Pinpoint the cell where the given text exists, returning its (X, Y) midpoint coordinate. 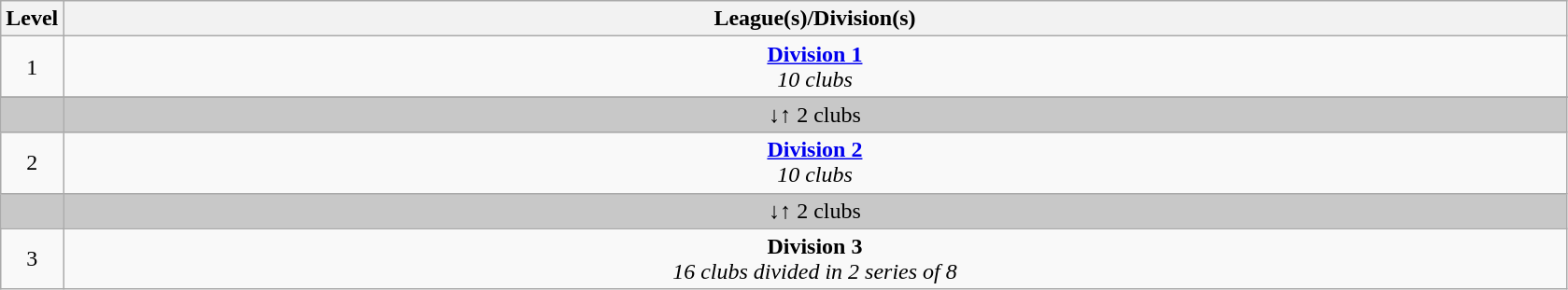
Division 316 clubs divided in 2 series of 8 (814, 259)
Level (32, 19)
Division 210 clubs (814, 162)
1 (32, 67)
2 (32, 162)
Division 110 clubs (814, 67)
3 (32, 259)
League(s)/Division(s) (814, 19)
